Find where the given text appears and provide that cell's center as [x, y] coordinate. 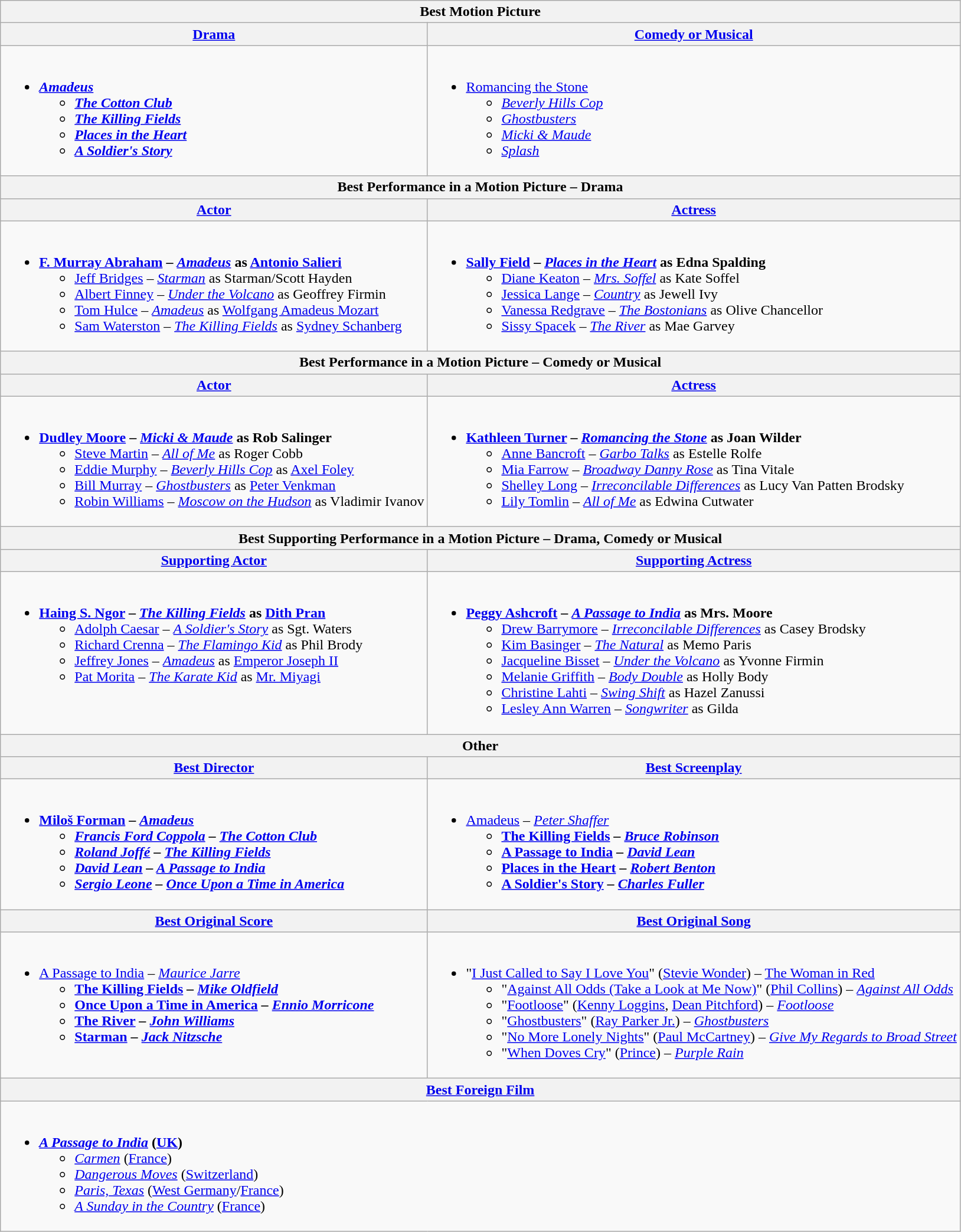
Best Motion Picture [480, 12]
Best Screenplay [694, 768]
Supporting Actor [214, 560]
Comedy or Musical [694, 34]
Best Performance in a Motion Picture – Drama [480, 187]
Best Original Score [214, 921]
Drama [214, 34]
Best Performance in a Motion Picture – Comedy or Musical [480, 362]
Best Original Song [694, 921]
Other [480, 746]
Romancing the StoneBeverly Hills CopGhostbustersMicki & MaudeSplash [694, 111]
Supporting Actress [694, 560]
A Passage to India (UK)Carmen (France)Dangerous Moves (Switzerland)Paris, Texas (West Germany/France)A Sunday in the Country (France) [480, 1166]
Best Foreign Film [480, 1090]
Best Supporting Performance in a Motion Picture – Drama, Comedy or Musical [480, 538]
Best Director [214, 768]
AmadeusThe Cotton ClubThe Killing FieldsPlaces in the HeartA Soldier's Story [214, 111]
